Return the (X, Y) coordinate for the center point of the cell that contains the specified text.  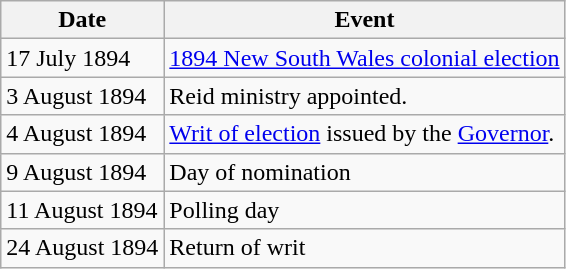
3 August 1894 (82, 96)
Day of nomination (364, 172)
24 August 1894 (82, 248)
Event (364, 20)
Polling day (364, 210)
Date (82, 20)
17 July 1894 (82, 58)
Writ of election issued by the Governor. (364, 134)
11 August 1894 (82, 210)
Reid ministry appointed. (364, 96)
4 August 1894 (82, 134)
9 August 1894 (82, 172)
1894 New South Wales colonial election (364, 58)
Return of writ (364, 248)
